Identify which cell holds the provided text, then report its [x, y] central coordinate. 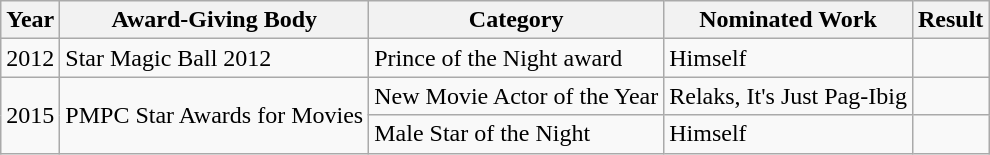
Award-Giving Body [214, 20]
Prince of the Night award [516, 58]
Category [516, 20]
Star Magic Ball 2012 [214, 58]
Male Star of the Night [516, 134]
2015 [30, 115]
2012 [30, 58]
New Movie Actor of the Year [516, 96]
Relaks, It's Just Pag-Ibig [788, 96]
Nominated Work [788, 20]
Result [950, 20]
Year [30, 20]
PMPC Star Awards for Movies [214, 115]
